Find where the given text appears and provide that cell's center as [x, y] coordinate. 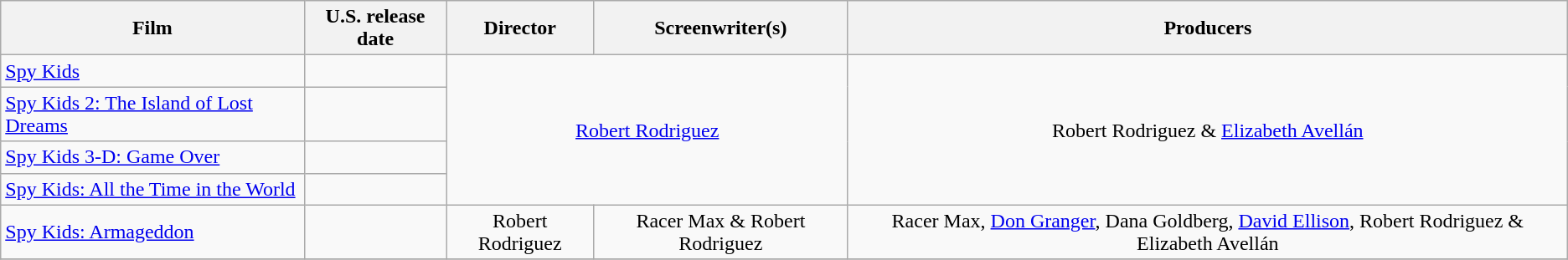
Film [152, 28]
Spy Kids: All the Time in the World [152, 189]
U.S. release date [375, 28]
Producers [1208, 28]
Screenwriter(s) [720, 28]
Spy Kids 3-D: Game Over [152, 157]
Racer Max, Don Granger, Dana Goldberg, David Ellison, Robert Rodriguez & Elizabeth Avellán [1208, 232]
Robert Rodriguez & Elizabeth Avellán [1208, 130]
Spy Kids [152, 71]
Racer Max & Robert Rodriguez [720, 232]
Director [519, 28]
Spy Kids 2: The Island of Lost Dreams [152, 114]
Spy Kids: Armageddon [152, 232]
